Provide the [X, Y] coordinate of the cell's center where the given text is located.  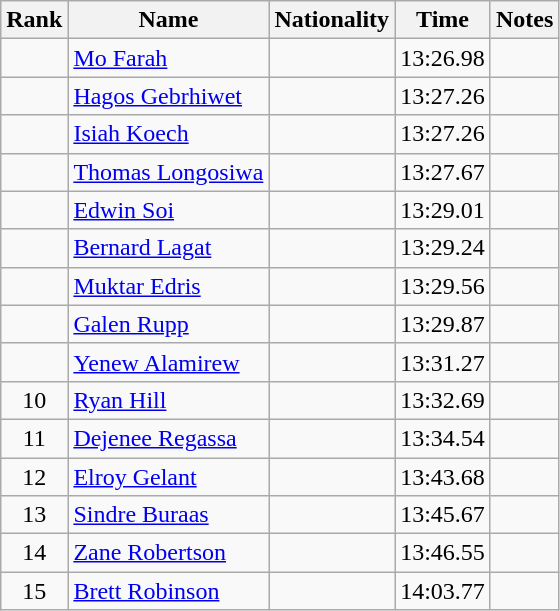
13:32.69 [443, 400]
13:31.27 [443, 362]
13 [34, 515]
Mo Farah [168, 58]
Name [168, 20]
13:29.56 [443, 286]
12 [34, 477]
Thomas Longosiwa [168, 172]
Ryan Hill [168, 400]
14 [34, 553]
Zane Robertson [168, 553]
13:27.67 [443, 172]
Brett Robinson [168, 591]
10 [34, 400]
Time [443, 20]
13:45.67 [443, 515]
Sindre Buraas [168, 515]
13:26.98 [443, 58]
Galen Rupp [168, 324]
Notes [524, 20]
13:43.68 [443, 477]
Elroy Gelant [168, 477]
Bernard Lagat [168, 248]
Edwin Soi [168, 210]
Nationality [332, 20]
Rank [34, 20]
13:29.24 [443, 248]
13:34.54 [443, 438]
14:03.77 [443, 591]
Yenew Alamirew [168, 362]
13:29.01 [443, 210]
Muktar Edris [168, 286]
13:46.55 [443, 553]
Hagos Gebrhiwet [168, 96]
Dejenee Regassa [168, 438]
13:29.87 [443, 324]
11 [34, 438]
15 [34, 591]
Isiah Koech [168, 134]
